Provide the [x, y] coordinate of the cell's center where the given text is located.  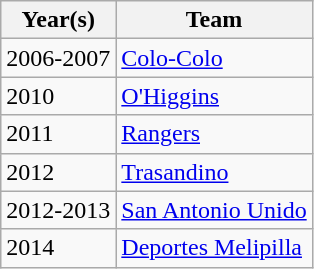
Trasandino [214, 172]
2014 [58, 248]
2012-2013 [58, 210]
2006-2007 [58, 58]
Team [214, 20]
2012 [58, 172]
Rangers [214, 134]
Colo-Colo [214, 58]
Year(s) [58, 20]
San Antonio Unido [214, 210]
Deportes Melipilla [214, 248]
2010 [58, 96]
2011 [58, 134]
O'Higgins [214, 96]
